For the text-containing cell, return its midpoint in (x, y) coordinate format. 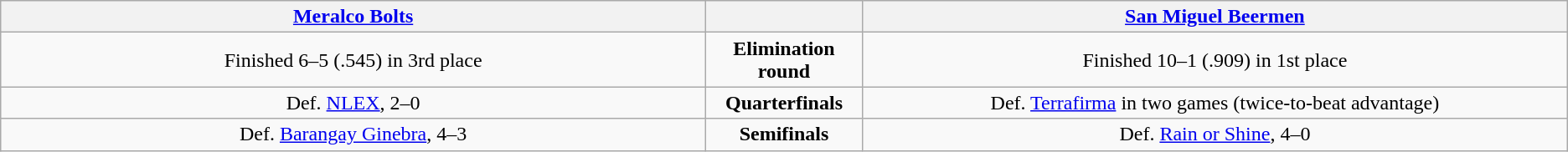
Meralco Bolts (353, 17)
Finished 6–5 (.545) in 3rd place (353, 60)
Def. Terrafirma in two games (twice-to-beat advantage) (1215, 103)
San Miguel Beermen (1215, 17)
Semifinals (784, 134)
Def. NLEX, 2–0 (353, 103)
Finished 10–1 (.909) in 1st place (1215, 60)
Def. Barangay Ginebra, 4–3 (353, 134)
Elimination round (784, 60)
Quarterfinals (784, 103)
Def. Rain or Shine, 4–0 (1215, 134)
